Find where the given text appears and provide that cell's center as (X, Y) coordinate. 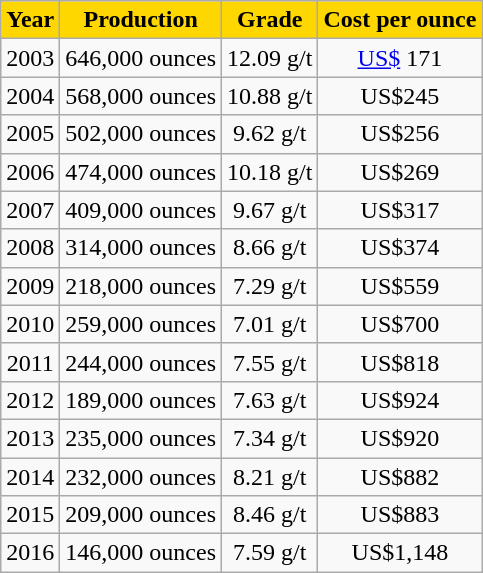
189,000 ounces (141, 400)
US$245 (400, 96)
US$256 (400, 134)
US$920 (400, 438)
232,000 ounces (141, 477)
2012 (30, 400)
US$374 (400, 248)
2011 (30, 362)
US$700 (400, 324)
2010 (30, 324)
568,000 ounces (141, 96)
646,000 ounces (141, 58)
2016 (30, 553)
2015 (30, 515)
12.09 g/t (270, 58)
10.88 g/t (270, 96)
US$883 (400, 515)
US$924 (400, 400)
2005 (30, 134)
474,000 ounces (141, 172)
2014 (30, 477)
Cost per ounce (400, 20)
US$559 (400, 286)
7.01 g/t (270, 324)
2006 (30, 172)
10.18 g/t (270, 172)
US$1,148 (400, 553)
7.55 g/t (270, 362)
Grade (270, 20)
US$818 (400, 362)
209,000 ounces (141, 515)
Production (141, 20)
9.67 g/t (270, 210)
8.21 g/t (270, 477)
409,000 ounces (141, 210)
US$882 (400, 477)
9.62 g/t (270, 134)
2009 (30, 286)
7.59 g/t (270, 553)
7.34 g/t (270, 438)
2003 (30, 58)
8.46 g/t (270, 515)
314,000 ounces (141, 248)
2004 (30, 96)
US$ 171 (400, 58)
146,000 ounces (141, 553)
218,000 ounces (141, 286)
2008 (30, 248)
2013 (30, 438)
244,000 ounces (141, 362)
8.66 g/t (270, 248)
2007 (30, 210)
502,000 ounces (141, 134)
Year (30, 20)
7.63 g/t (270, 400)
US$269 (400, 172)
259,000 ounces (141, 324)
235,000 ounces (141, 438)
7.29 g/t (270, 286)
US$317 (400, 210)
